Determine the [x, y] coordinate at the center of the cell enclosing the given text.  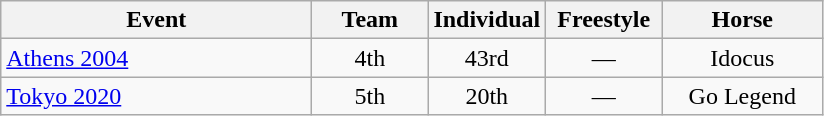
Horse [742, 20]
Go Legend [742, 96]
Freestyle [604, 20]
Team [370, 20]
Idocus [742, 58]
Event [156, 20]
43rd [487, 58]
Tokyo 2020 [156, 96]
20th [487, 96]
4th [370, 58]
5th [370, 96]
Individual [487, 20]
Athens 2004 [156, 58]
